Find where the given text appears and provide that cell's center as (x, y) coordinate. 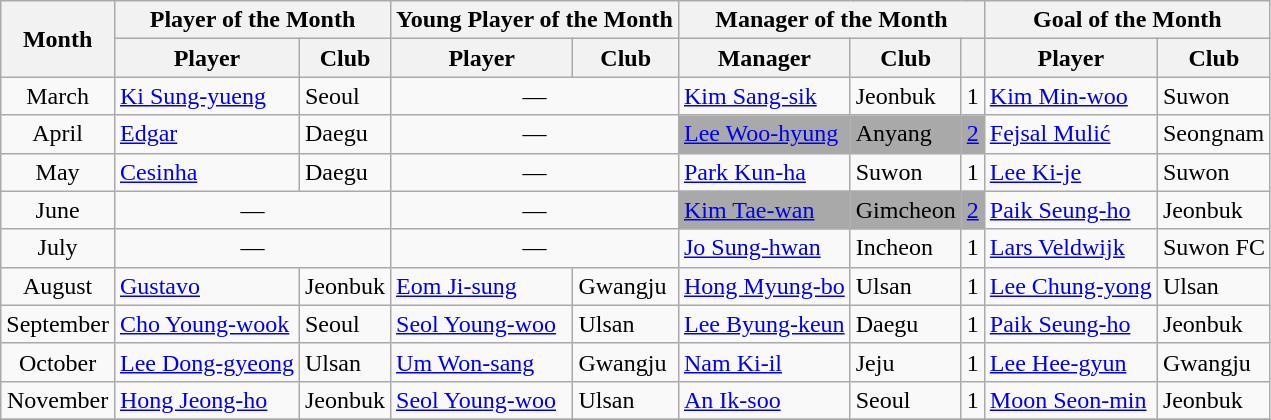
Lars Veldwijk (1070, 248)
Nam Ki-il (764, 362)
Lee Chung-yong (1070, 286)
Lee Dong-gyeong (206, 362)
Young Player of the Month (535, 20)
Manager of the Month (831, 20)
July (58, 248)
Ki Sung-yueng (206, 96)
Jeju (906, 362)
Lee Hee-gyun (1070, 362)
Moon Seon-min (1070, 400)
Um Won-sang (482, 362)
Kim Min-woo (1070, 96)
Cesinha (206, 172)
June (58, 210)
Seongnam (1214, 134)
Incheon (906, 248)
Hong Myung-bo (764, 286)
Manager (764, 58)
October (58, 362)
Gustavo (206, 286)
Lee Byung-keun (764, 324)
Lee Woo-hyung (764, 134)
April (58, 134)
Jo Sung-hwan (764, 248)
Edgar (206, 134)
Goal of the Month (1127, 20)
Kim Tae-wan (764, 210)
September (58, 324)
Kim Sang-sik (764, 96)
Lee Ki-je (1070, 172)
Anyang (906, 134)
Player of the Month (252, 20)
Eom Ji-sung (482, 286)
An Ik-soo (764, 400)
Month (58, 39)
Gimcheon (906, 210)
November (58, 400)
May (58, 172)
Fejsal Mulić (1070, 134)
March (58, 96)
August (58, 286)
Cho Young-wook (206, 324)
Hong Jeong-ho (206, 400)
Suwon FC (1214, 248)
Park Kun-ha (764, 172)
